Find where the given text appears and provide that cell's center as [x, y] coordinate. 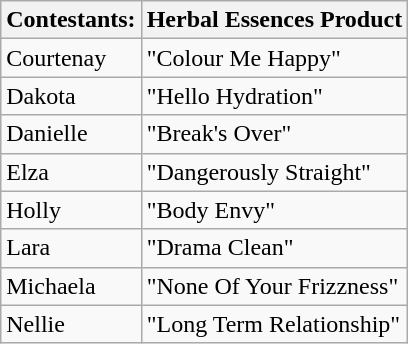
"Long Term Relationship" [274, 324]
Nellie [71, 324]
Contestants: [71, 20]
Dakota [71, 96]
Elza [71, 172]
"None Of Your Frizzness" [274, 286]
Holly [71, 210]
Courtenay [71, 58]
"Drama Clean" [274, 248]
"Colour Me Happy" [274, 58]
"Dangerously Straight" [274, 172]
Michaela [71, 286]
"Body Envy" [274, 210]
Lara [71, 248]
Danielle [71, 134]
"Break's Over" [274, 134]
"Hello Hydration" [274, 96]
Herbal Essences Product [274, 20]
